Scan for the cell matching the given text and deliver its [x, y] coordinate at center. 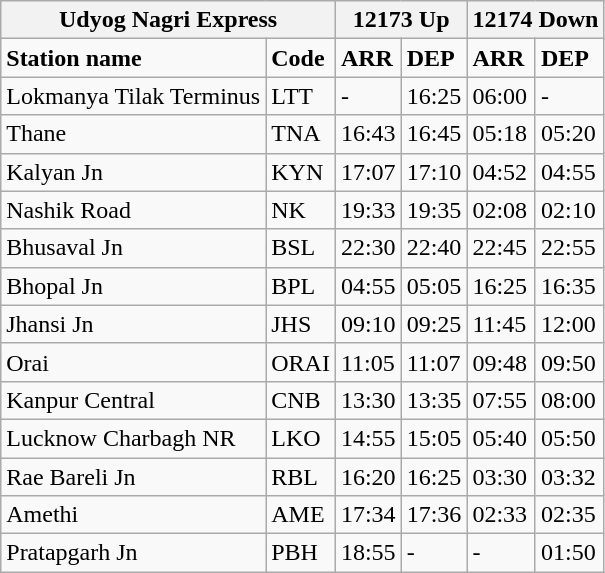
LKO [301, 438]
22:40 [434, 248]
Jhansi Jn [134, 324]
Pratapgarh Jn [134, 553]
01:50 [570, 553]
Bhopal Jn [134, 286]
Thane [134, 134]
BSL [301, 248]
15:05 [434, 438]
12173 Up [400, 20]
13:30 [368, 400]
Amethi [134, 515]
Kalyan Jn [134, 172]
09:10 [368, 324]
04:52 [502, 172]
19:33 [368, 210]
19:35 [434, 210]
03:32 [570, 477]
PBH [301, 553]
11:45 [502, 324]
06:00 [502, 96]
22:30 [368, 248]
16:20 [368, 477]
11:05 [368, 362]
17:07 [368, 172]
Kanpur Central [134, 400]
05:40 [502, 438]
AME [301, 515]
08:00 [570, 400]
02:33 [502, 515]
16:45 [434, 134]
Bhusaval Jn [134, 248]
17:36 [434, 515]
NK [301, 210]
16:43 [368, 134]
05:18 [502, 134]
Code [301, 58]
09:50 [570, 362]
11:07 [434, 362]
05:20 [570, 134]
Lucknow Charbagh NR [134, 438]
CNB [301, 400]
18:55 [368, 553]
Nashik Road [134, 210]
12174 Down [536, 20]
05:50 [570, 438]
05:05 [434, 286]
BPL [301, 286]
Rae Bareli Jn [134, 477]
22:55 [570, 248]
Orai [134, 362]
Lokmanya Tilak Terminus [134, 96]
22:45 [502, 248]
Station name [134, 58]
02:10 [570, 210]
RBL [301, 477]
JHS [301, 324]
12:00 [570, 324]
02:35 [570, 515]
09:25 [434, 324]
LTT [301, 96]
KYN [301, 172]
ORAI [301, 362]
TNA [301, 134]
02:08 [502, 210]
13:35 [434, 400]
07:55 [502, 400]
16:35 [570, 286]
17:10 [434, 172]
14:55 [368, 438]
Udyog Nagri Express [168, 20]
09:48 [502, 362]
17:34 [368, 515]
03:30 [502, 477]
